For the text-containing cell, return its midpoint in (X, Y) coordinate format. 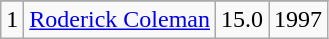
1997 (298, 20)
1 (12, 20)
Roderick Coleman (120, 20)
15.0 (242, 20)
